Capture the cell that displays the provided text and extract its (x, y) central coordinate. 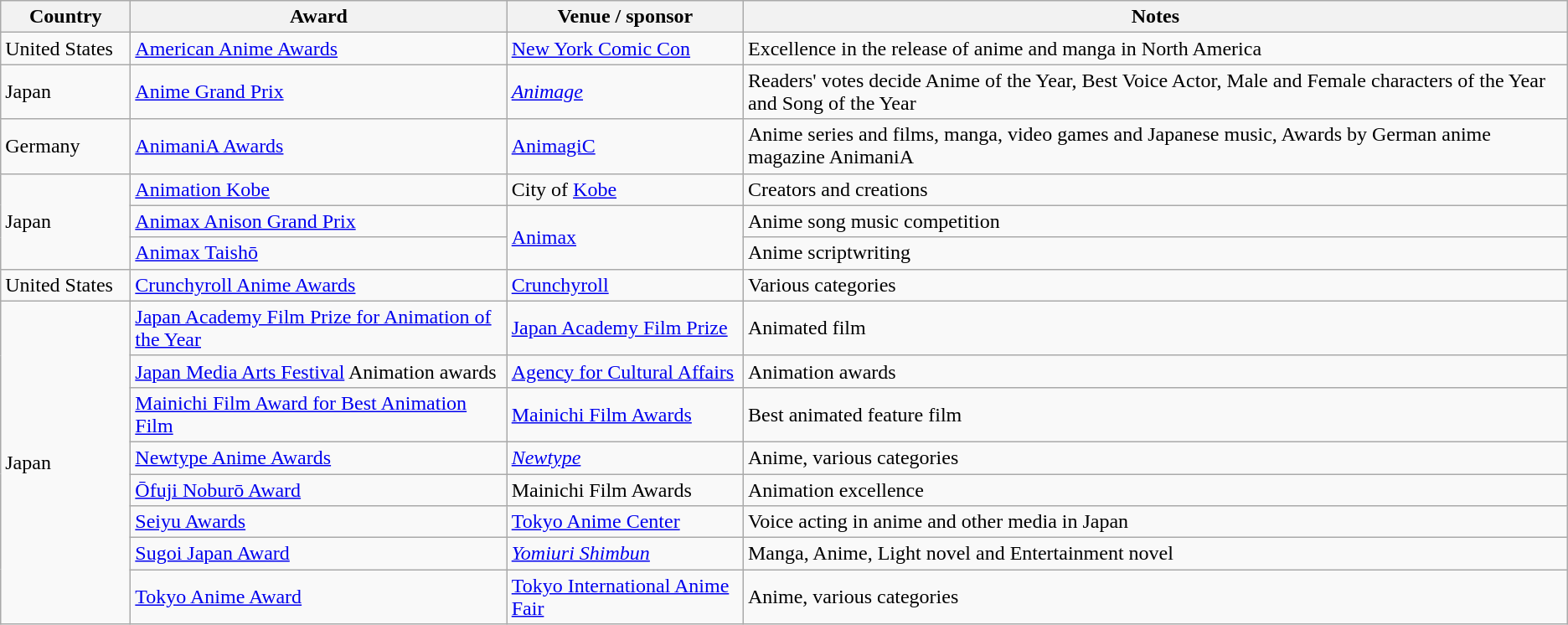
Manga, Anime, Light novel and Entertainment novel (1155, 554)
Tokyo Anime Center (625, 522)
New York Comic Con (625, 49)
Country (65, 17)
Readers' votes decide Anime of the Year, Best Voice Actor, Male and Female characters of the Year and Song of the Year (1155, 92)
Venue / sponsor (625, 17)
Agency for Cultural Affairs (625, 371)
Anime scriptwriting (1155, 253)
Tokyo Anime Award (318, 597)
Animage (625, 92)
Various categories (1155, 285)
Animation Kobe (318, 189)
Germany (65, 146)
Excellence in the release of anime and manga in North America (1155, 49)
AnimagiC (625, 146)
Tokyo International Anime Fair (625, 597)
Ōfuji Noburō Award (318, 490)
Animated film (1155, 328)
Animax (625, 237)
Anime song music competition (1155, 221)
Animax Anison Grand Prix (318, 221)
Anime Grand Prix (318, 92)
Voice acting in anime and other media in Japan (1155, 522)
Award (318, 17)
Mainichi Film Award for Best Animation Film (318, 414)
Crunchyroll Anime Awards (318, 285)
Japan Academy Film Prize (625, 328)
Yomiuri Shimbun (625, 554)
American Anime Awards (318, 49)
Best animated feature film (1155, 414)
Animation excellence (1155, 490)
Japan Academy Film Prize for Animation of the Year (318, 328)
Anime series and films, manga, video games and Japanese music, Awards by German anime magazine AnimaniA (1155, 146)
AnimaniA Awards (318, 146)
Sugoi Japan Award (318, 554)
Animation awards (1155, 371)
Creators and creations (1155, 189)
Newtype (625, 457)
Crunchyroll (625, 285)
City of Kobe (625, 189)
Newtype Anime Awards (318, 457)
Japan Media Arts Festival Animation awards (318, 371)
Animax Taishō (318, 253)
Notes (1155, 17)
Seiyu Awards (318, 522)
